Extract the [x, y] coordinate from the center of the cell holding the provided text.  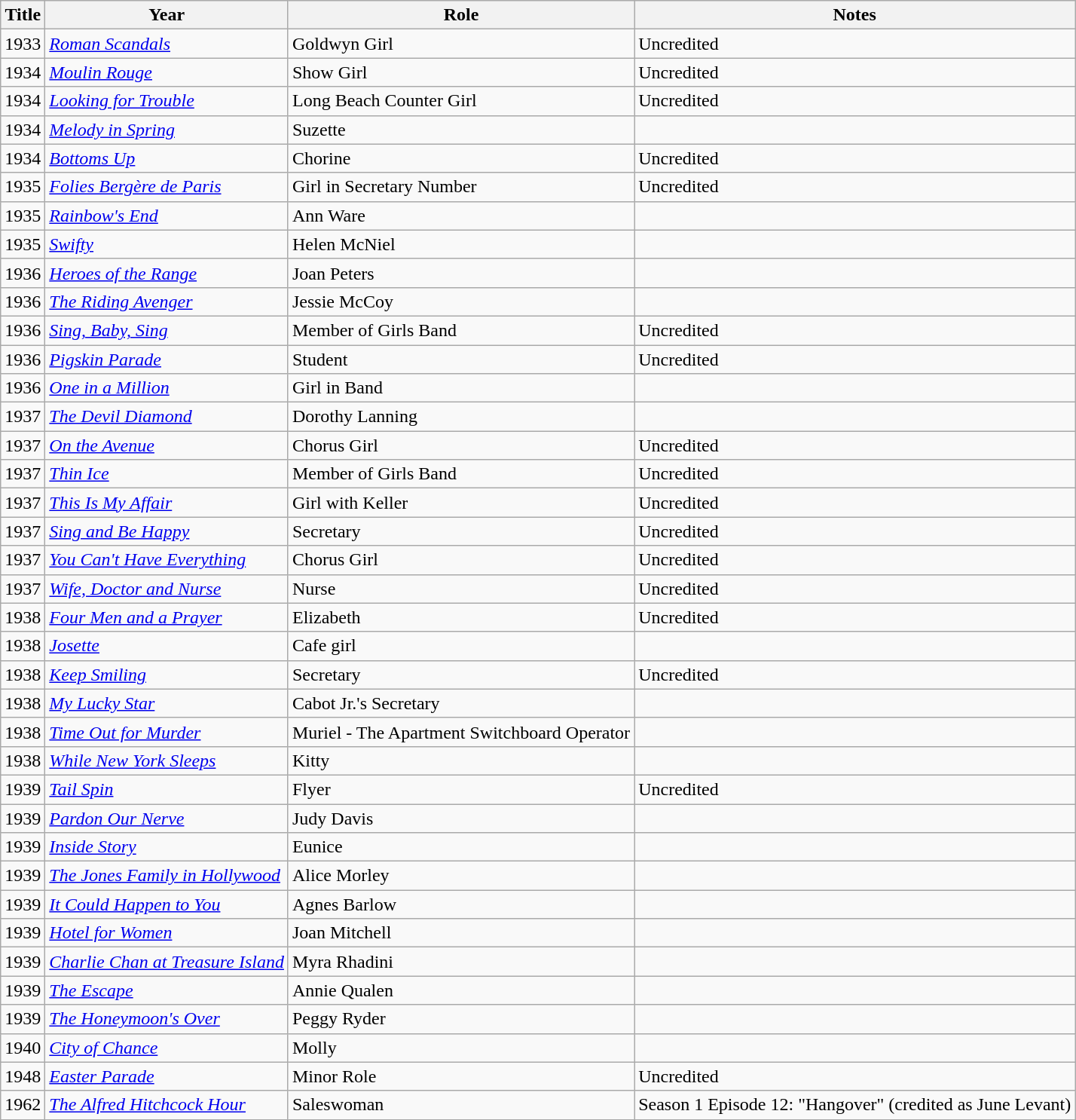
Sing, Baby, Sing [167, 330]
It Could Happen to You [167, 904]
Notes [854, 15]
Looking for Trouble [167, 101]
Inside Story [167, 847]
1962 [23, 1105]
Eunice [461, 847]
One in a Million [167, 388]
Wife, Doctor and Nurse [167, 589]
You Can't Have Everything [167, 560]
Myra Rhadini [461, 962]
Jessie McCoy [461, 301]
Melody in Spring [167, 130]
Kitty [461, 760]
Time Out for Murder [167, 732]
Agnes Barlow [461, 904]
The Devil Diamond [167, 417]
Thin Ice [167, 474]
Charlie Chan at Treasure Island [167, 962]
Nurse [461, 589]
Saleswoman [461, 1105]
The Honeymoon's Over [167, 1019]
Moulin Rouge [167, 72]
Chorine [461, 158]
Alice Morley [461, 876]
Goldwyn Girl [461, 44]
Pardon Our Nerve [167, 818]
Long Beach Counter Girl [461, 101]
Cafe girl [461, 646]
Dorothy Lanning [461, 417]
Cabot Jr.'s Secretary [461, 703]
Joan Peters [461, 273]
Minor Role [461, 1076]
Swifty [167, 244]
Keep Smiling [167, 675]
Judy Davis [461, 818]
The Riding Avenger [167, 301]
City of Chance [167, 1048]
Student [461, 360]
1948 [23, 1076]
Season 1 Episode 12: "Hangover" (credited as June Levant) [854, 1105]
Four Men and a Prayer [167, 617]
Suzette [461, 130]
Sing and Be Happy [167, 531]
Helen McNiel [461, 244]
The Jones Family in Hollywood [167, 876]
1933 [23, 44]
On the Avenue [167, 445]
Tail Spin [167, 789]
This Is My Affair [167, 503]
Year [167, 15]
Annie Qualen [461, 990]
Elizabeth [461, 617]
The Alfred Hitchcock Hour [167, 1105]
My Lucky Star [167, 703]
Folies Bergère de Paris [167, 187]
1940 [23, 1048]
Show Girl [461, 72]
The Escape [167, 990]
Heroes of the Range [167, 273]
Flyer [461, 789]
While New York Sleeps [167, 760]
Roman Scandals [167, 44]
Girl in Band [461, 388]
Bottoms Up [167, 158]
Joan Mitchell [461, 933]
Molly [461, 1048]
Easter Parade [167, 1076]
Pigskin Parade [167, 360]
Girl in Secretary Number [461, 187]
Hotel for Women [167, 933]
Rainbow's End [167, 216]
Role [461, 15]
Josette [167, 646]
Girl with Keller [461, 503]
Muriel - The Apartment Switchboard Operator [461, 732]
Peggy Ryder [461, 1019]
Title [23, 15]
Ann Ware [461, 216]
